Return (X, Y) of the center of cell containing provided text 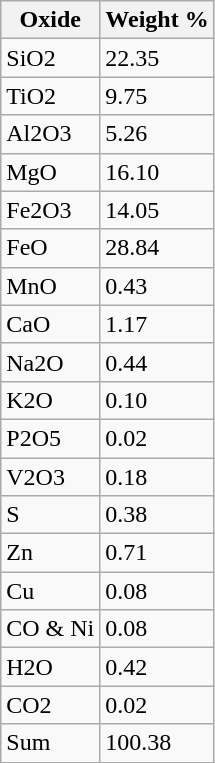
K2O (50, 400)
0.18 (157, 477)
Zn (50, 553)
CO & Ni (50, 629)
V2O3 (50, 477)
0.43 (157, 286)
0.42 (157, 667)
Sum (50, 743)
14.05 (157, 210)
Oxide (50, 20)
28.84 (157, 248)
9.75 (157, 96)
0.71 (157, 553)
H2O (50, 667)
22.35 (157, 58)
16.10 (157, 172)
CO2 (50, 705)
0.44 (157, 362)
SiO2 (50, 58)
0.10 (157, 400)
0.38 (157, 515)
P2O5 (50, 438)
100.38 (157, 743)
MgO (50, 172)
CaO (50, 324)
S (50, 515)
FeO (50, 248)
MnO (50, 286)
Weight % (157, 20)
Fe2O3 (50, 210)
1.17 (157, 324)
TiO2 (50, 96)
Na2O (50, 362)
5.26 (157, 134)
Al2O3 (50, 134)
Cu (50, 591)
